Find where the given text appears and provide that cell's center as (x, y) coordinate. 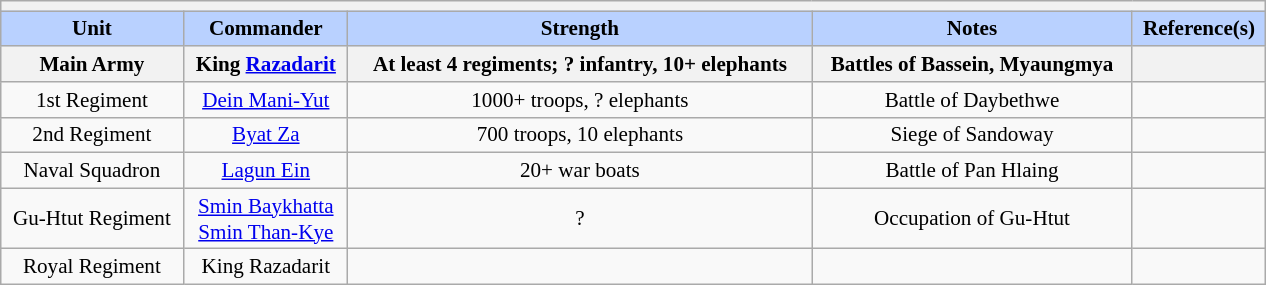
Strength (580, 28)
Lagun Ein (266, 170)
1st Regiment (92, 100)
1000+ troops, ? elephants (580, 100)
Byat Za (266, 134)
Battle of Pan Hlaing (972, 170)
Reference(s) (1199, 28)
Gu-Htut Regiment (92, 218)
Unit (92, 28)
Smin Baykhatta Smin Than-Kye (266, 218)
At least 4 regiments; ? infantry, 10+ elephants (580, 64)
700 troops, 10 elephants (580, 134)
2nd Regiment (92, 134)
Siege of Sandoway (972, 134)
Naval Squadron (92, 170)
Notes (972, 28)
20+ war boats (580, 170)
Battle of Daybethwe (972, 100)
Battles of Bassein, Myaungmya (972, 64)
? (580, 218)
Royal Regiment (92, 266)
Occupation of Gu-Htut (972, 218)
Commander (266, 28)
Dein Mani-Yut (266, 100)
Main Army (92, 64)
